Capture the cell that displays the provided text and extract its (x, y) central coordinate. 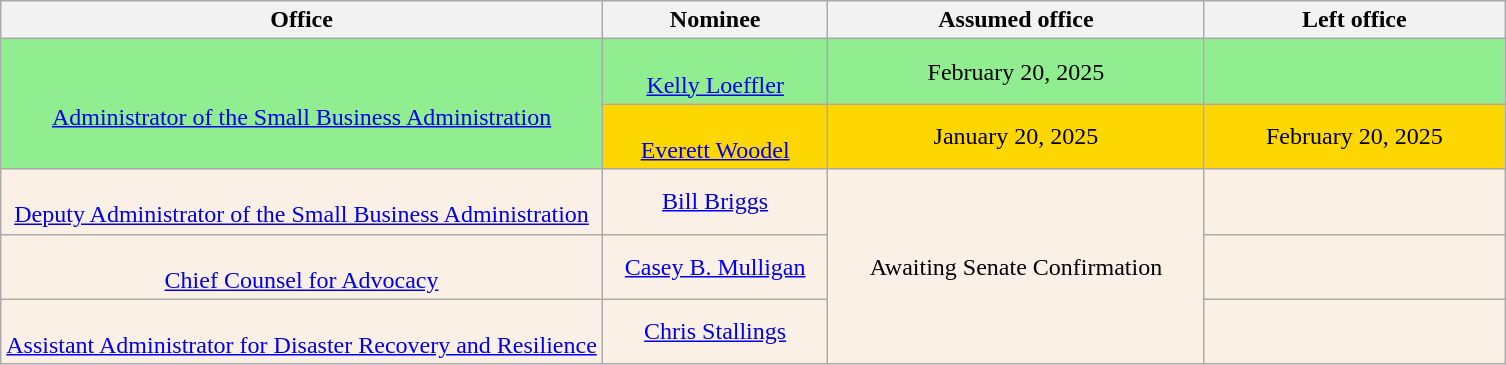
Kelly Loeffler (715, 72)
Casey B. Mulligan (715, 266)
January 20, 2025 (1016, 136)
Assistant Administrator for Disaster Recovery and Resilience (302, 332)
Bill Briggs (715, 202)
Assumed office (1016, 20)
Left office (1354, 20)
Nominee (715, 20)
Awaiting Senate Confirmation (1016, 266)
Chief Counsel for Advocacy (302, 266)
Office (302, 20)
Administrator of the Small Business Administration (302, 104)
Everett Woodel (715, 136)
Chris Stallings (715, 332)
Deputy Administrator of the Small Business Administration (302, 202)
